Determine the [x, y] coordinate at the center of the cell enclosing the given text.  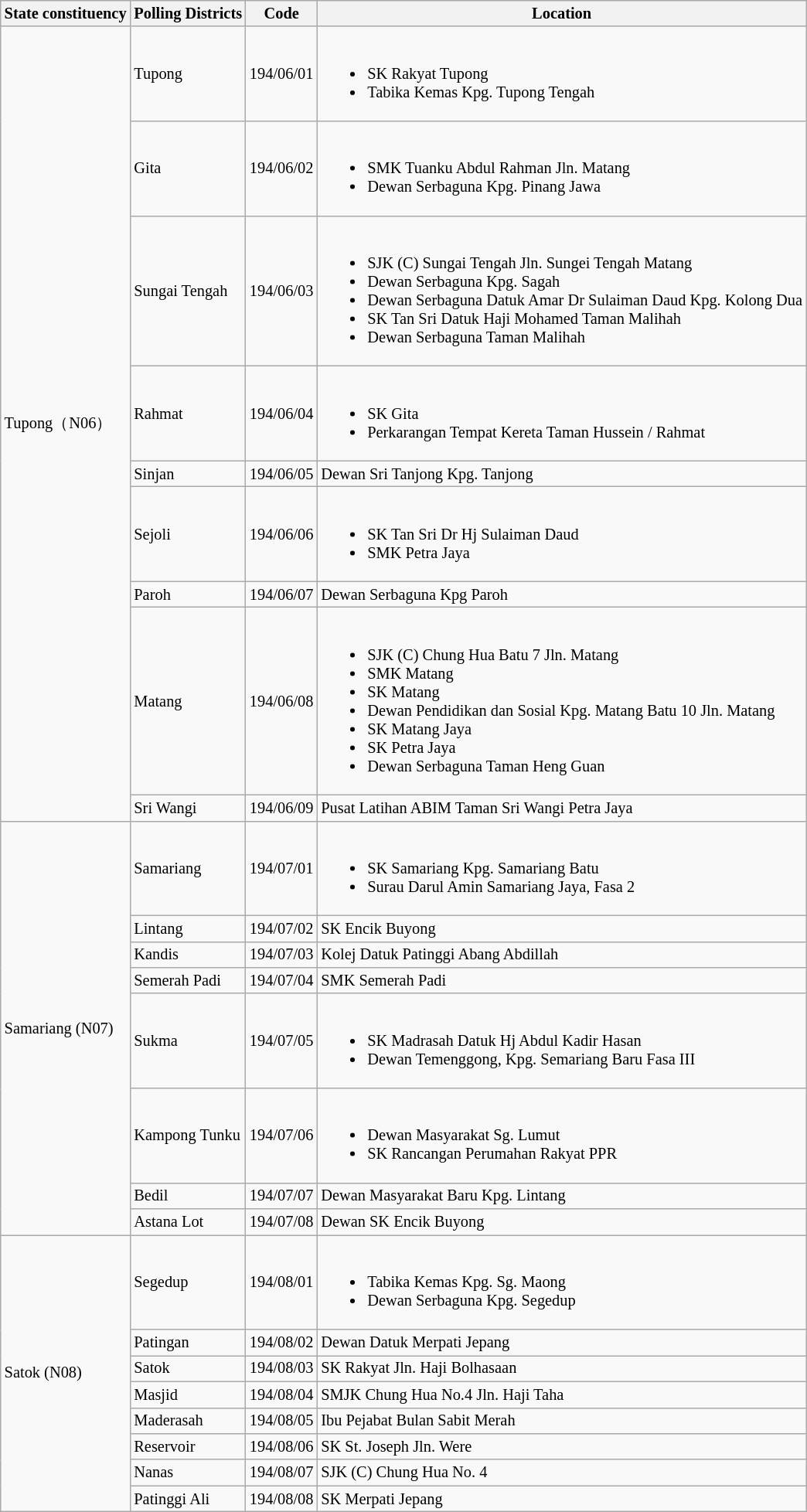
194/08/01 [281, 1282]
Matang [188, 701]
194/06/05 [281, 474]
Masjid [188, 1395]
Satok (N08) [66, 1373]
194/06/07 [281, 594]
Nanas [188, 1473]
194/07/01 [281, 868]
Semerah Padi [188, 980]
194/07/07 [281, 1196]
Ibu Pejabat Bulan Sabit Merah [561, 1421]
Polling Districts [188, 13]
SMK Semerah Padi [561, 980]
Patingan [188, 1343]
194/08/08 [281, 1499]
Tupong（N06） [66, 424]
Pusat Latihan ABIM Taman Sri Wangi Petra Jaya [561, 808]
SK Encik Buyong [561, 928]
194/08/05 [281, 1421]
Kampong Tunku [188, 1135]
SMJK Chung Hua No.4 Jln. Haji Taha [561, 1395]
Samariang (N07) [66, 1028]
Gita [188, 168]
Astana Lot [188, 1222]
Sri Wangi [188, 808]
194/06/03 [281, 291]
Segedup [188, 1282]
SK Rakyat Jln. Haji Bolhasaan [561, 1368]
194/06/08 [281, 701]
Rahmat [188, 413]
Kandis [188, 955]
SK Madrasah Datuk Hj Abdul Kadir HasanDewan Temenggong, Kpg. Semariang Baru Fasa III [561, 1040]
194/07/08 [281, 1222]
Tabika Kemas Kpg. Sg. MaongDewan Serbaguna Kpg. Segedup [561, 1282]
Code [281, 13]
194/08/03 [281, 1368]
Dewan SK Encik Buyong [561, 1222]
Reservoir [188, 1446]
194/08/06 [281, 1446]
194/06/01 [281, 73]
194/07/03 [281, 955]
Sukma [188, 1040]
194/07/04 [281, 980]
Dewan Serbaguna Kpg Paroh [561, 594]
194/06/04 [281, 413]
Patinggi Ali [188, 1499]
SK Samariang Kpg. Samariang BatuSurau Darul Amin Samariang Jaya, Fasa 2 [561, 868]
SK Merpati Jepang [561, 1499]
194/07/02 [281, 928]
Sinjan [188, 474]
Sejoli [188, 533]
Dewan Masyarakat Baru Kpg. Lintang [561, 1196]
Location [561, 13]
SMK Tuanku Abdul Rahman Jln. MatangDewan Serbaguna Kpg. Pinang Jawa [561, 168]
Tupong [188, 73]
194/06/02 [281, 168]
Maderasah [188, 1421]
194/08/07 [281, 1473]
SK Tan Sri Dr Hj Sulaiman DaudSMK Petra Jaya [561, 533]
Dewan Sri Tanjong Kpg. Tanjong [561, 474]
Dewan Masyarakat Sg. LumutSK Rancangan Perumahan Rakyat PPR [561, 1135]
194/08/02 [281, 1343]
Bedil [188, 1196]
Samariang [188, 868]
194/06/09 [281, 808]
SK Rakyat TupongTabika Kemas Kpg. Tupong Tengah [561, 73]
194/07/06 [281, 1135]
194/06/06 [281, 533]
Lintang [188, 928]
SK GitaPerkarangan Tempat Kereta Taman Hussein / Rahmat [561, 413]
Dewan Datuk Merpati Jepang [561, 1343]
194/08/04 [281, 1395]
Satok [188, 1368]
SJK (C) Chung Hua No. 4 [561, 1473]
Paroh [188, 594]
194/07/05 [281, 1040]
Kolej Datuk Patinggi Abang Abdillah [561, 955]
Sungai Tengah [188, 291]
SK St. Joseph Jln. Were [561, 1446]
State constituency [66, 13]
